Scan for the cell matching the given text and deliver its [X, Y] coordinate at center. 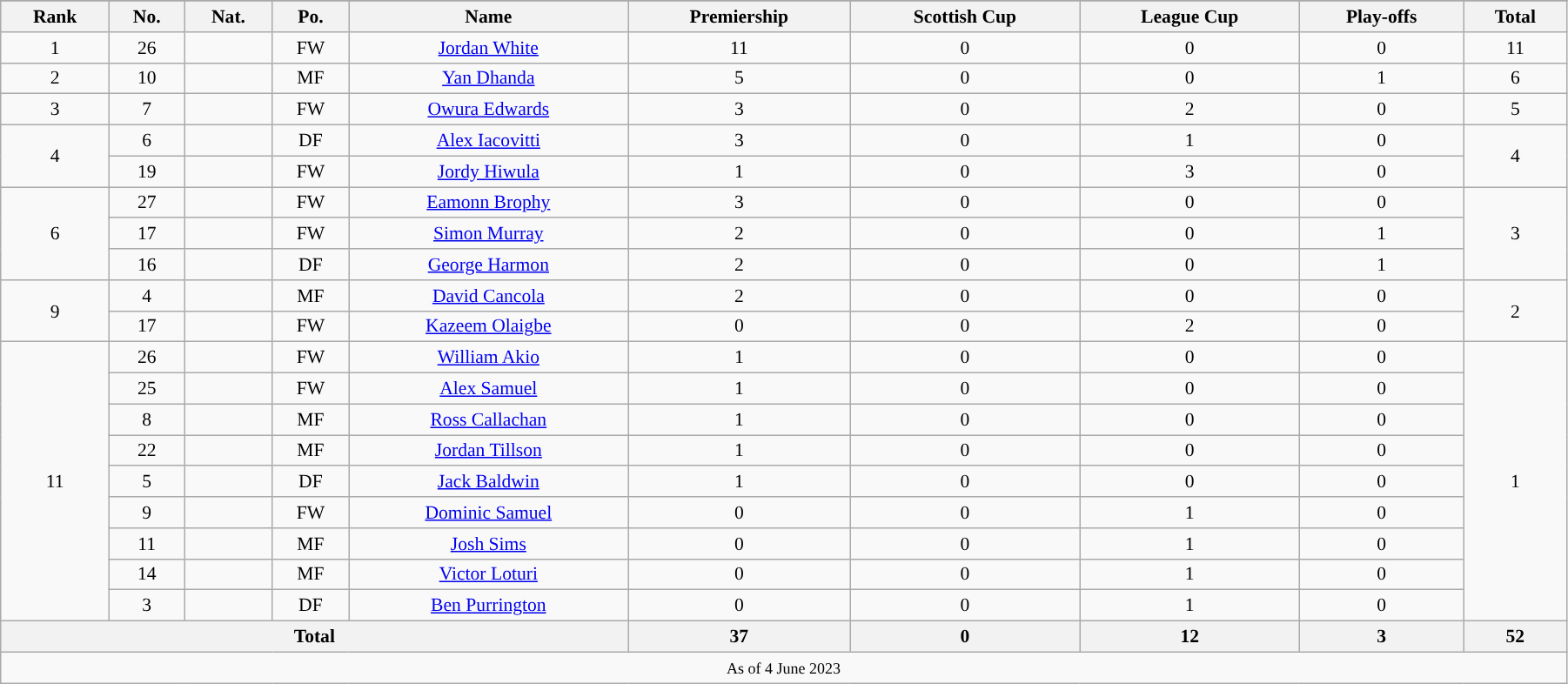
George Harmon [489, 265]
37 [740, 637]
8 [147, 419]
Premiership [740, 17]
16 [147, 265]
Jordan White [489, 48]
No. [147, 17]
Name [489, 17]
Alex Iacovitti [489, 141]
19 [147, 171]
David Cancola [489, 296]
12 [1189, 637]
Victor Loturi [489, 574]
Josh Sims [489, 544]
Dominic Samuel [489, 513]
League Cup [1189, 17]
Po. [311, 17]
7 [147, 110]
Nat. [228, 17]
Yan Dhanda [489, 78]
Jack Baldwin [489, 482]
27 [147, 203]
25 [147, 389]
Ross Callachan [489, 419]
Owura Edwards [489, 110]
Alex Samuel [489, 389]
Rank [56, 17]
Scottish Cup [965, 17]
Simon Murray [489, 234]
22 [147, 451]
William Akio [489, 358]
Play-offs [1382, 17]
Jordan Tillson [489, 451]
52 [1515, 637]
Jordy Hiwula [489, 171]
10 [147, 78]
Kazeem Olaigbe [489, 326]
As of 4 June 2023 [784, 667]
Ben Purrington [489, 606]
Eamonn Brophy [489, 203]
14 [147, 574]
